Output the [X, Y] coordinate of the center of the cell containing the given text.  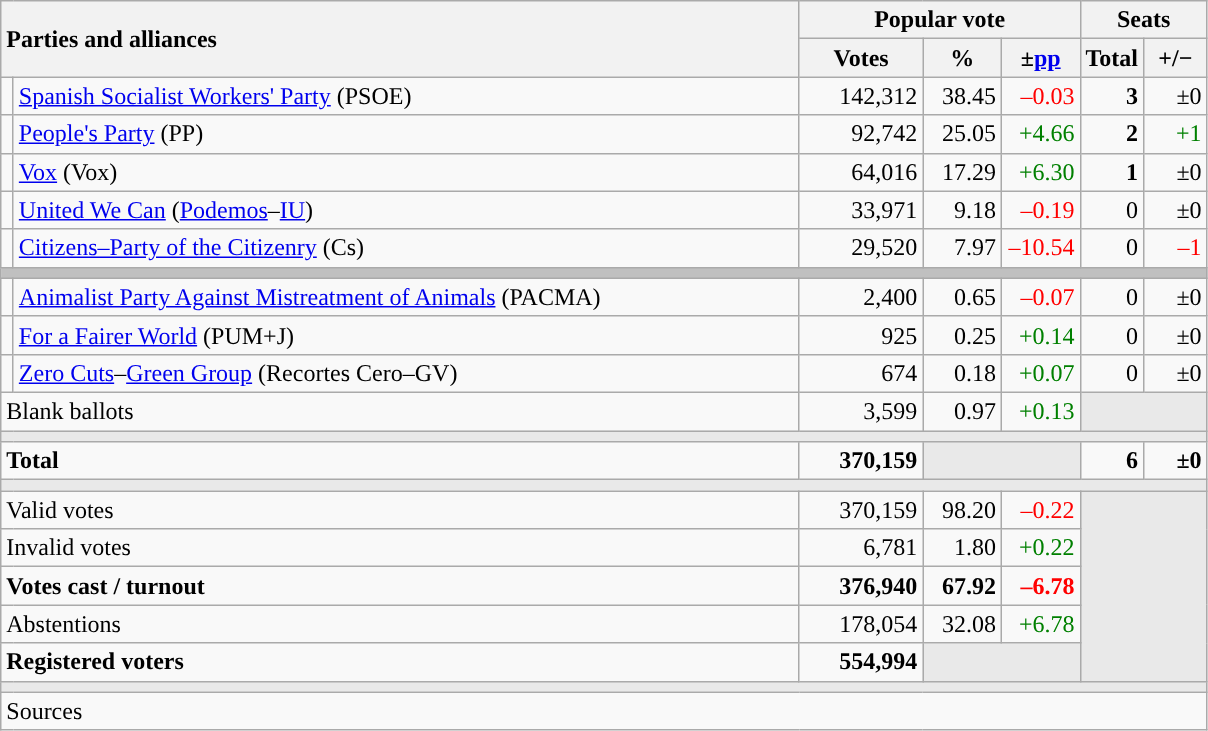
554,994 [861, 662]
–6.78 [1040, 586]
+6.30 [1040, 172]
Sources [604, 711]
0.97 [962, 411]
92,742 [861, 134]
376,940 [861, 586]
Registered voters [400, 662]
6 [1112, 461]
178,054 [861, 624]
6,781 [861, 548]
–0.19 [1040, 210]
–1 [1176, 248]
–0.03 [1040, 96]
+0.13 [1040, 411]
+0.14 [1040, 335]
United We Can (Podemos–IU) [406, 210]
Parties and alliances [400, 39]
Valid votes [400, 510]
25.05 [962, 134]
+/− [1176, 58]
9.18 [962, 210]
±pp [1040, 58]
Popular vote [940, 20]
17.29 [962, 172]
+0.07 [1040, 373]
Abstentions [400, 624]
+4.66 [1040, 134]
3 [1112, 96]
Vox (Vox) [406, 172]
32.08 [962, 624]
Citizens–Party of the Citizenry (Cs) [406, 248]
98.20 [962, 510]
Zero Cuts–Green Group (Recortes Cero–GV) [406, 373]
People's Party (PP) [406, 134]
3,599 [861, 411]
0.65 [962, 297]
67.92 [962, 586]
1.80 [962, 548]
29,520 [861, 248]
674 [861, 373]
2,400 [861, 297]
Invalid votes [400, 548]
925 [861, 335]
Votes cast / turnout [400, 586]
–0.22 [1040, 510]
Seats [1144, 20]
38.45 [962, 96]
1 [1112, 172]
–0.07 [1040, 297]
+0.22 [1040, 548]
+1 [1176, 134]
64,016 [861, 172]
% [962, 58]
0.18 [962, 373]
33,971 [861, 210]
For a Fairer World (PUM+J) [406, 335]
Animalist Party Against Mistreatment of Animals (PACMA) [406, 297]
142,312 [861, 96]
0.25 [962, 335]
7.97 [962, 248]
2 [1112, 134]
Blank ballots [400, 411]
–10.54 [1040, 248]
Spanish Socialist Workers' Party (PSOE) [406, 96]
Votes [861, 58]
+6.78 [1040, 624]
